Provide the [x, y] coordinate of the cell's center where the given text is located.  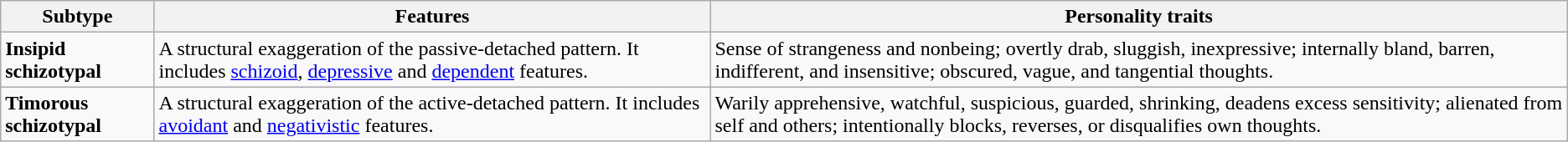
Personality traits [1139, 17]
Subtype [77, 17]
A structural exaggeration of the active-detached pattern. It includes avoidant and negativistic features. [432, 114]
Features [432, 17]
Timorous schizotypal [77, 114]
Insipid schizotypal [77, 60]
A structural exaggeration of the passive-detached pattern. It includes schizoid, depressive and dependent features. [432, 60]
